Identify which cell holds the provided text, then report its (X, Y) central coordinate. 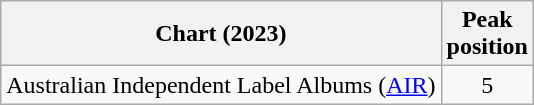
5 (487, 85)
Australian Independent Label Albums (AIR) (221, 85)
Peakposition (487, 34)
Chart (2023) (221, 34)
